Return the (X, Y) coordinate for the center point of the cell that contains the specified text.  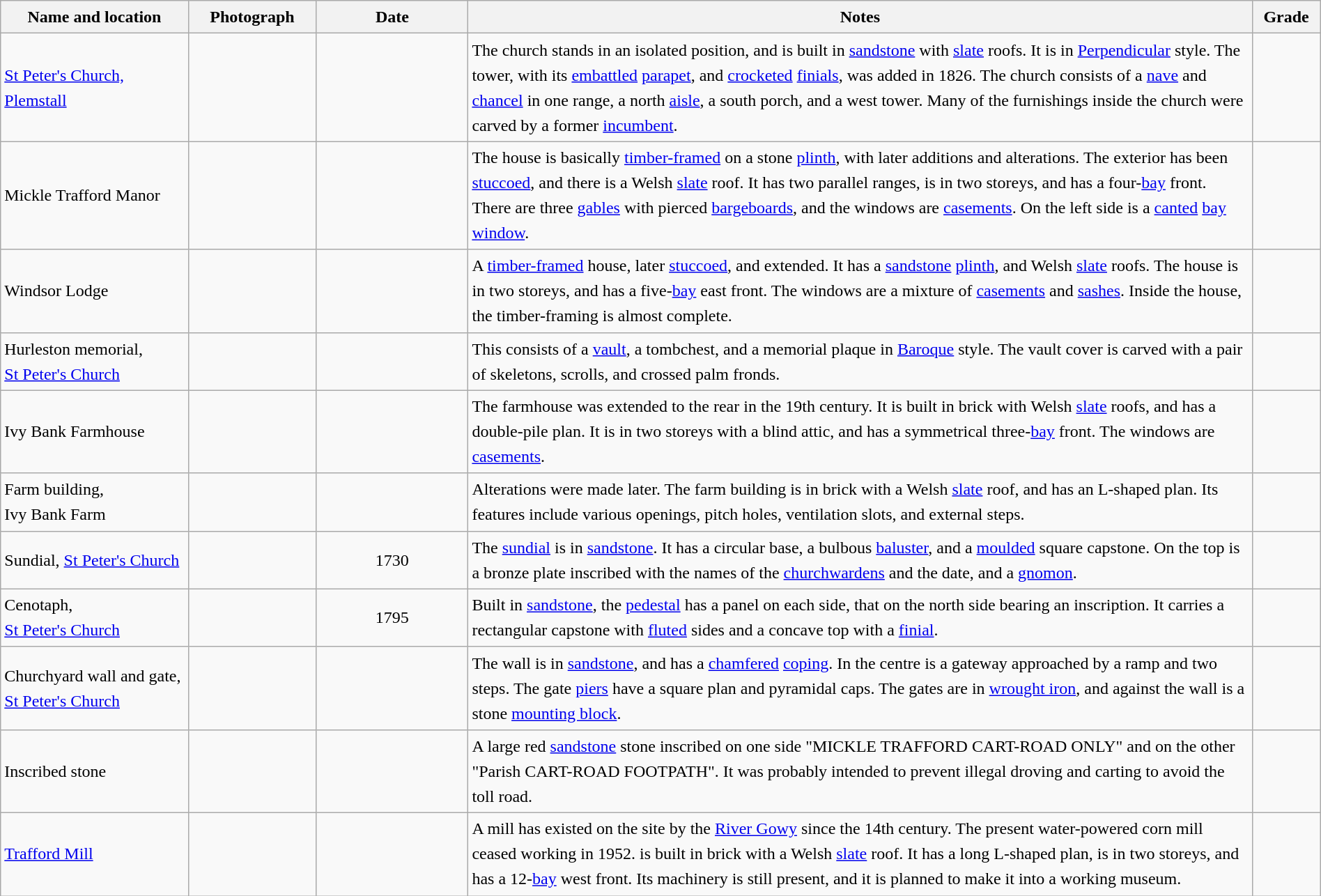
Name and location (95, 17)
Sundial, St Peter's Church (95, 560)
Windsor Lodge (95, 291)
Notes (860, 17)
Inscribed stone (95, 771)
Grade (1286, 17)
Churchyard wall and gate, St Peter's Church (95, 688)
St Peter's Church, Plemstall (95, 88)
Mickle Trafford Manor (95, 195)
Photograph (252, 17)
Date (392, 17)
Hurleston memorial,St Peter's Church (95, 361)
Farm building,Ivy Bank Farm (95, 502)
Cenotaph,St Peter's Church (95, 617)
1730 (392, 560)
1795 (392, 617)
Ivy Bank Farmhouse (95, 432)
Trafford Mill (95, 854)
